From the cell containing the given text, extract its center point as [x, y] coordinate. 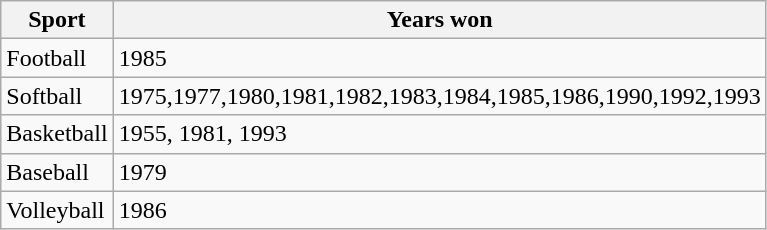
Baseball [57, 172]
Basketball [57, 134]
1955, 1981, 1993 [440, 134]
1985 [440, 58]
Sport [57, 20]
1979 [440, 172]
Football [57, 58]
1986 [440, 210]
Softball [57, 96]
1975,1977,1980,1981,1982,1983,1984,1985,1986,1990,1992,1993 [440, 96]
Volleyball [57, 210]
Years won [440, 20]
